Provide the (x, y) coordinate of the cell's center where the given text is located.  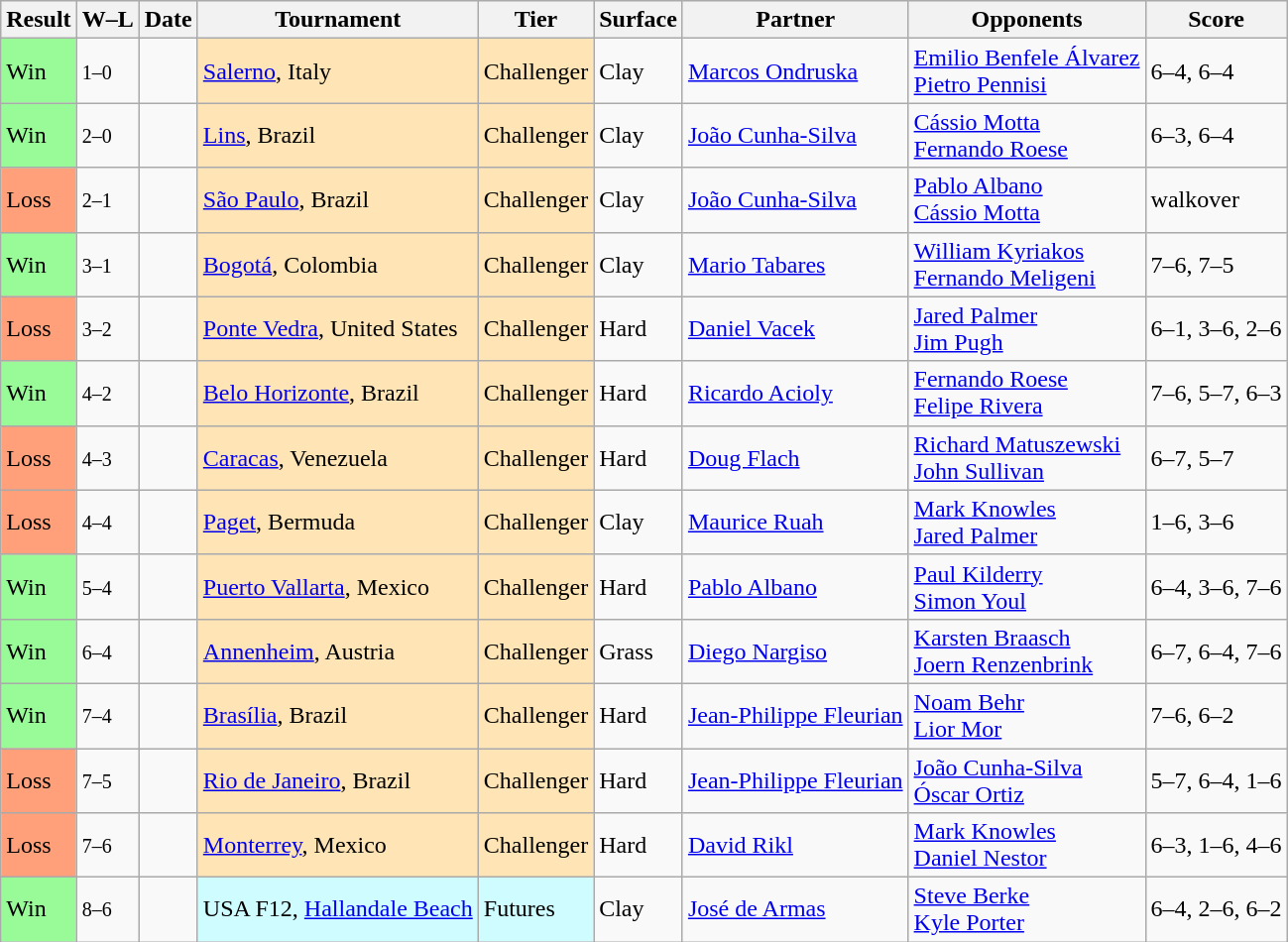
Paul Kilderry Simon Youl (1027, 587)
walkover (1216, 200)
Doug Flach (795, 458)
Grass (639, 650)
5–4 (107, 587)
Belo Horizonte, Brazil (337, 393)
Score (1216, 20)
Ricardo Acioly (795, 393)
7–4 (107, 716)
7–6, 6–2 (1216, 716)
4–2 (107, 393)
Partner (795, 20)
8–6 (107, 910)
6–4, 3–6, 7–6 (1216, 587)
Steve Berke Kyle Porter (1027, 910)
Diego Nargiso (795, 650)
5–7, 6–4, 1–6 (1216, 779)
1–0 (107, 71)
Richard Matuszewski John Sullivan (1027, 458)
Mario Tabares (795, 264)
6–3, 6–4 (1216, 135)
Noam Behr Lior Mor (1027, 716)
Maurice Ruah (795, 522)
Brasília, Brazil (337, 716)
Lins, Brazil (337, 135)
6–7, 5–7 (1216, 458)
Mark Knowles Jared Palmer (1027, 522)
3–1 (107, 264)
6–4 (107, 650)
6–7, 6–4, 7–6 (1216, 650)
7–6, 5–7, 6–3 (1216, 393)
3–2 (107, 329)
Caracas, Venezuela (337, 458)
7–5 (107, 779)
Cássio Motta Fernando Roese (1027, 135)
Fernando Roese Felipe Rivera (1027, 393)
6–3, 1–6, 4–6 (1216, 845)
Futures (535, 910)
Salerno, Italy (337, 71)
William Kyriakos Fernando Meligeni (1027, 264)
4–3 (107, 458)
Jared Palmer Jim Pugh (1027, 329)
David Rikl (795, 845)
Mark Knowles Daniel Nestor (1027, 845)
2–1 (107, 200)
Marcos Ondruska (795, 71)
Surface (639, 20)
Tier (535, 20)
Ponte Vedra, United States (337, 329)
7–6, 7–5 (1216, 264)
Date (169, 20)
Pablo Albano (795, 587)
6–4, 2–6, 6–2 (1216, 910)
W–L (107, 20)
7–6 (107, 845)
USA F12, Hallandale Beach (337, 910)
Paget, Bermuda (337, 522)
Puerto Vallarta, Mexico (337, 587)
Pablo Albano Cássio Motta (1027, 200)
Rio de Janeiro, Brazil (337, 779)
Karsten Braasch Joern Renzenbrink (1027, 650)
São Paulo, Brazil (337, 200)
Result (39, 20)
6–1, 3–6, 2–6 (1216, 329)
4–4 (107, 522)
Monterrey, Mexico (337, 845)
6–4, 6–4 (1216, 71)
José de Armas (795, 910)
Tournament (337, 20)
João Cunha-Silva Óscar Ortiz (1027, 779)
Emilio Benfele Álvarez Pietro Pennisi (1027, 71)
Bogotá, Colombia (337, 264)
Daniel Vacek (795, 329)
2–0 (107, 135)
Opponents (1027, 20)
1–6, 3–6 (1216, 522)
Annenheim, Austria (337, 650)
